Provide the [x, y] coordinate of the cell's center where the given text is located.  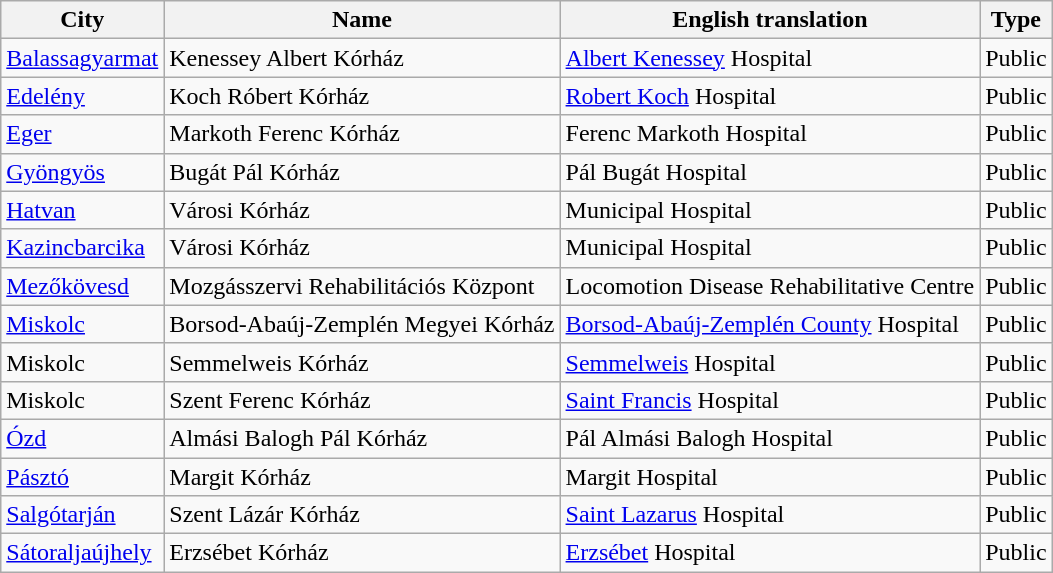
Pál Almási Balogh Hospital [770, 438]
Erzsébet Kórház [362, 553]
Bugát Pál Kórház [362, 172]
Albert Kenessey Hospital [770, 58]
Mezőkövesd [82, 286]
Sátoraljaújhely [82, 553]
English translation [770, 20]
Ferenc Markoth Hospital [770, 134]
Semmelweis Hospital [770, 362]
Eger [82, 134]
Pásztó [82, 477]
Erzsébet Hospital [770, 553]
Kenessey Albert Kórház [362, 58]
Borsod-Abaúj-Zemplén Megyei Kórház [362, 324]
Margit Kórház [362, 477]
Kazincbarcika [82, 248]
Mozgásszervi Rehabilitációs Központ [362, 286]
Szent Lázár Kórház [362, 515]
Gyöngyös [82, 172]
Hatvan [82, 210]
Type [1016, 20]
Borsod-Abaúj-Zemplén County Hospital [770, 324]
Edelény [82, 96]
Semmelweis Kórház [362, 362]
Saint Lazarus Hospital [770, 515]
Robert Koch Hospital [770, 96]
Salgótarján [82, 515]
Margit Hospital [770, 477]
Locomotion Disease Rehabilitative Centre [770, 286]
Ózd [82, 438]
Almási Balogh Pál Kórház [362, 438]
Markoth Ferenc Kórház [362, 134]
Name [362, 20]
Balassagyarmat [82, 58]
Koch Róbert Kórház [362, 96]
City [82, 20]
Saint Francis Hospital [770, 400]
Pál Bugát Hospital [770, 172]
Szent Ferenc Kórház [362, 400]
